For the text-containing cell, return its midpoint in (X, Y) coordinate format. 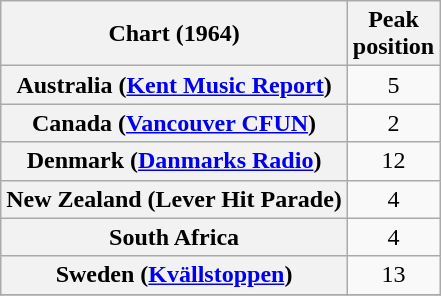
South Africa (174, 237)
Denmark (Danmarks Radio) (174, 161)
12 (393, 161)
2 (393, 123)
13 (393, 275)
Chart (1964) (174, 34)
New Zealand (Lever Hit Parade) (174, 199)
Sweden (Kvällstoppen) (174, 275)
Canada (Vancouver CFUN) (174, 123)
5 (393, 85)
Peakposition (393, 34)
Australia (Kent Music Report) (174, 85)
